Provide the (X, Y) coordinate of the cell's center where the given text is located.  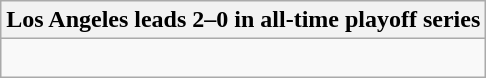
Los Angeles leads 2–0 in all-time playoff series (244, 20)
